Extract the [X, Y] coordinate from the center of the cell holding the provided text.  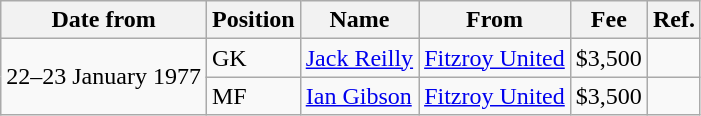
Name [359, 20]
22–23 January 1977 [104, 77]
From [495, 20]
Date from [104, 20]
Fee [608, 20]
MF [253, 96]
Ref. [674, 20]
Ian Gibson [359, 96]
GK [253, 58]
Position [253, 20]
Jack Reilly [359, 58]
